Search for the cell housing the specified text and yield its [x, y] center coordinate. 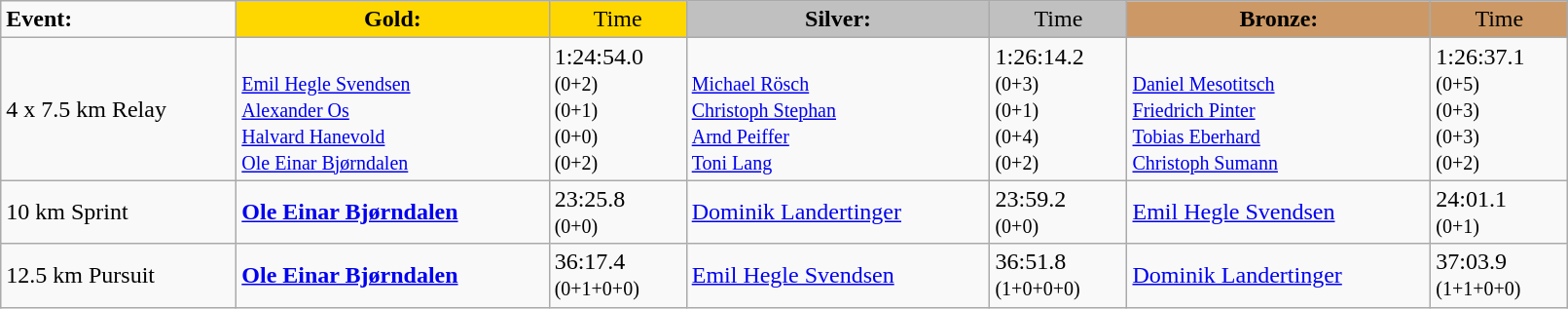
23:59.2(0+0) [1059, 212]
Event: [119, 19]
4 x 7.5 km Relay [119, 109]
36:51.8(1+0+0+0) [1059, 275]
12.5 km Pursuit [119, 275]
1:26:37.1(0+5)(0+3)(0+3)(0+2) [1499, 109]
Gold: [393, 19]
Daniel MesotitschFriedrich PinterTobias EberhardChristoph Sumann [1279, 109]
10 km Sprint [119, 212]
Silver: [838, 19]
36:17.4(0+1+0+0) [617, 275]
Michael RöschChristoph StephanArnd PeifferToni Lang [838, 109]
37:03.9(1+1+0+0) [1499, 275]
Emil Hegle SvendsenAlexander OsHalvard HanevoldOle Einar Bjørndalen [393, 109]
Bronze: [1279, 19]
1:26:14.2 (0+3)(0+1)(0+4)(0+2) [1059, 109]
1:24:54.0(0+2)(0+1)(0+0)(0+2) [617, 109]
24:01.1(0+1) [1499, 212]
23:25.8(0+0) [617, 212]
